Extract the [x, y] coordinate from the center of the cell holding the provided text.  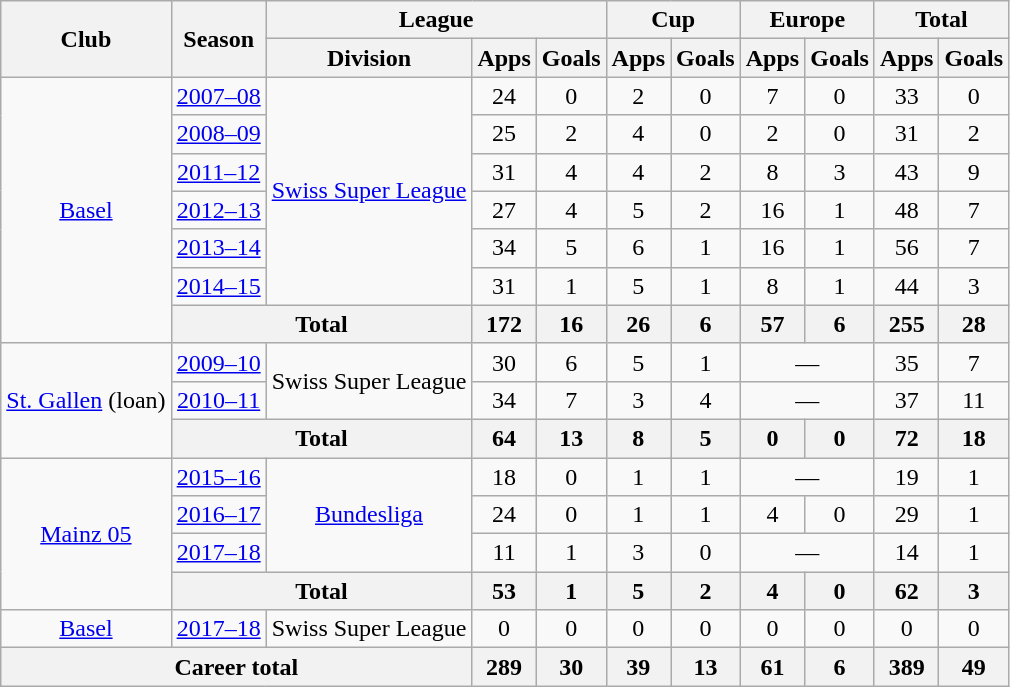
14 [906, 553]
48 [906, 210]
2008–09 [218, 134]
25 [504, 134]
33 [906, 96]
Division [369, 58]
72 [906, 438]
2009–10 [218, 362]
Season [218, 39]
57 [772, 324]
37 [906, 400]
2011–12 [218, 172]
2014–15 [218, 286]
2007–08 [218, 96]
49 [974, 667]
Bundesliga [369, 515]
Mainz 05 [86, 534]
64 [504, 438]
61 [772, 667]
Europe [807, 20]
Cup [673, 20]
39 [638, 667]
Club [86, 39]
289 [504, 667]
29 [906, 515]
St. Gallen (loan) [86, 400]
Career total [236, 667]
53 [504, 591]
2013–14 [218, 248]
2016–17 [218, 515]
26 [638, 324]
389 [906, 667]
44 [906, 286]
56 [906, 248]
League [436, 20]
35 [906, 362]
62 [906, 591]
27 [504, 210]
9 [974, 172]
255 [906, 324]
2012–13 [218, 210]
2010–11 [218, 400]
172 [504, 324]
28 [974, 324]
2015–16 [218, 477]
19 [906, 477]
43 [906, 172]
